Capture the cell that displays the provided text and extract its (x, y) central coordinate. 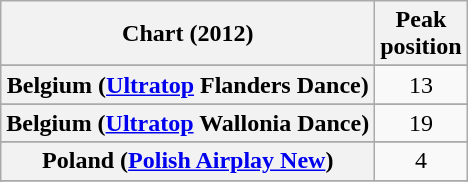
Belgium (Ultratop Flanders Dance) (188, 85)
Chart (2012) (188, 34)
Peakposition (421, 34)
Belgium (Ultratop Wallonia Dance) (188, 123)
4 (421, 161)
Poland (Polish Airplay New) (188, 161)
19 (421, 123)
13 (421, 85)
